Determine the [x, y] coordinate at the center of the cell enclosing the given text.  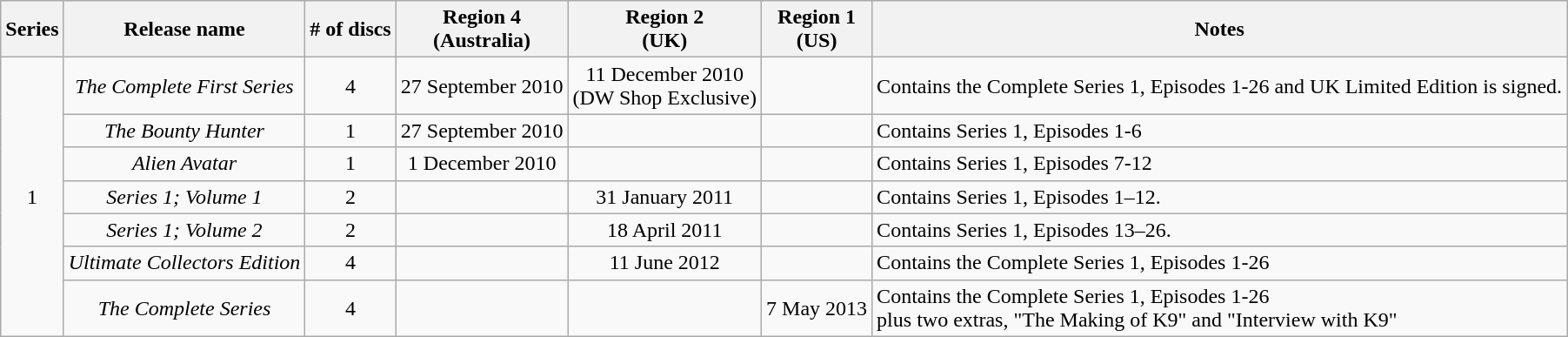
31 January 2011 [664, 197]
7 May 2013 [817, 308]
Contains the Complete Series 1, Episodes 1-26 [1219, 263]
18 April 2011 [664, 230]
Notes [1219, 30]
Series 1; Volume 2 [184, 230]
Series 1; Volume 1 [184, 197]
Contains Series 1, Episodes 1–12. [1219, 197]
11 December 2010 (DW Shop Exclusive) [664, 85]
Contains Series 1, Episodes 13–26. [1219, 230]
The Complete Series [184, 308]
Ultimate Collectors Edition [184, 263]
Region 4 (Australia) [482, 30]
Contains the Complete Series 1, Episodes 1-26 and UK Limited Edition is signed. [1219, 85]
Alien Avatar [184, 164]
Contains Series 1, Episodes 1-6 [1219, 131]
Region 2 (UK) [664, 30]
Contains the Complete Series 1, Episodes 1-26plus two extras, "The Making of K9" and "Interview with K9" [1219, 308]
# of discs [350, 30]
The Bounty Hunter [184, 131]
Region 1 (US) [817, 30]
1 December 2010 [482, 164]
Series [32, 30]
11 June 2012 [664, 263]
Release name [184, 30]
Contains Series 1, Episodes 7-12 [1219, 164]
The Complete First Series [184, 85]
